Provide the [X, Y] coordinate of the cell's center where the given text is located.  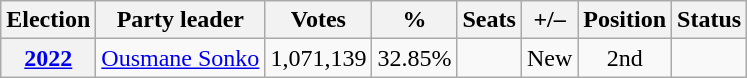
Ousmane Sonko [180, 58]
Status [710, 20]
2nd [625, 58]
2022 [48, 58]
Election [48, 20]
% [414, 20]
1,071,139 [318, 58]
Party leader [180, 20]
Votes [318, 20]
Seats [489, 20]
+/– [549, 20]
Position [625, 20]
32.85% [414, 58]
New [549, 58]
